Identify which cell holds the provided text, then report its [x, y] central coordinate. 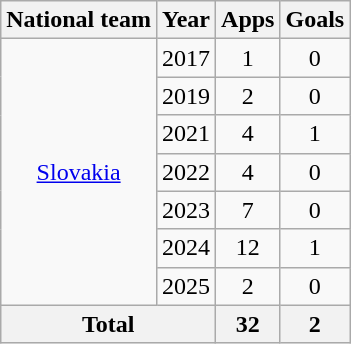
Slovakia [79, 172]
7 [248, 210]
12 [248, 248]
Total [108, 324]
2023 [186, 210]
Goals [315, 20]
Apps [248, 20]
2025 [186, 286]
2021 [186, 134]
National team [79, 20]
2024 [186, 248]
2017 [186, 58]
2022 [186, 172]
Year [186, 20]
2019 [186, 96]
32 [248, 324]
